Return the [x, y] coordinate for the center point of the cell that contains the specified text.  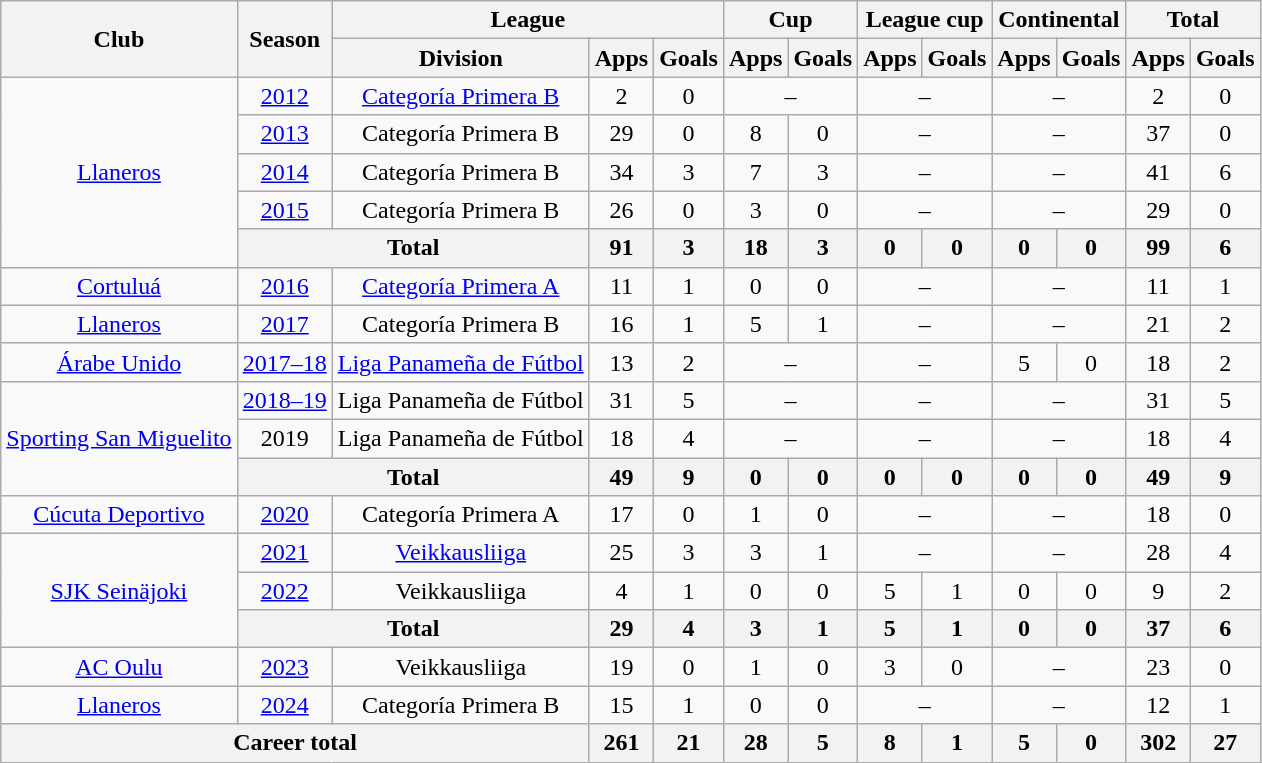
2015 [284, 210]
25 [621, 553]
Division [460, 58]
AC Oulu [119, 667]
261 [621, 743]
17 [621, 515]
19 [621, 667]
2023 [284, 667]
2014 [284, 172]
Cup [790, 20]
34 [621, 172]
7 [755, 172]
League [528, 20]
Sporting San Miguelito [119, 438]
Continental [1059, 20]
12 [1158, 705]
Cúcuta Deportivo [119, 515]
2012 [284, 96]
2022 [284, 591]
91 [621, 248]
Career total [295, 743]
2017 [284, 324]
2021 [284, 553]
41 [1158, 172]
Club [119, 39]
99 [1158, 248]
Árabe Unido [119, 362]
2018–19 [284, 400]
2024 [284, 705]
27 [1225, 743]
2019 [284, 438]
302 [1158, 743]
League cup [925, 20]
Season [284, 39]
Cortuluá [119, 286]
2016 [284, 286]
13 [621, 362]
2020 [284, 515]
SJK Seinäjoki [119, 591]
15 [621, 705]
23 [1158, 667]
16 [621, 324]
2017–18 [284, 362]
26 [621, 210]
2013 [284, 134]
